Return the [X, Y] coordinate for the center point of the cell that contains the specified text.  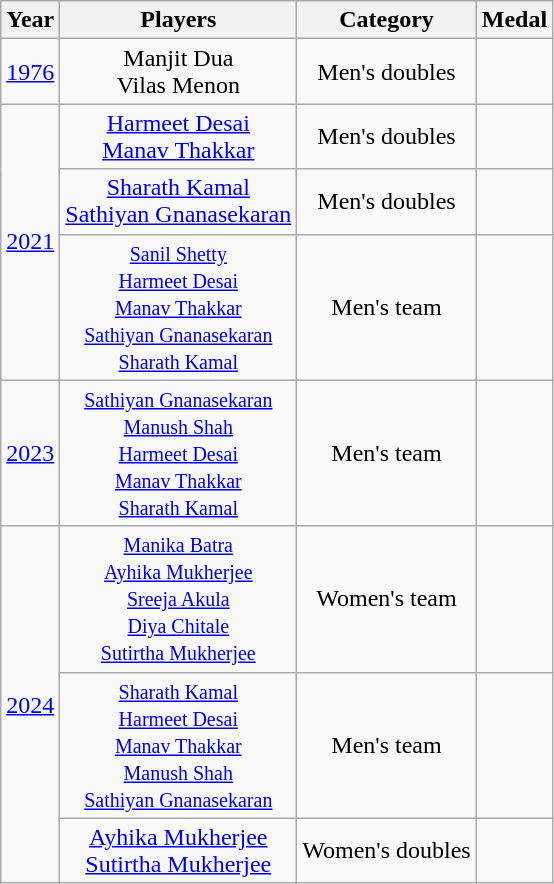
Manjit DuaVilas Menon [178, 72]
Ayhika MukherjeeSutirtha Mukherjee [178, 850]
2023 [30, 453]
Women's doubles [386, 850]
2021 [30, 242]
Manika BatraAyhika MukherjeeSreeja AkulaDiya ChitaleSutirtha Mukherjee [178, 599]
Sanil ShettyHarmeet DesaiManav ThakkarSathiyan GnanasekaranSharath Kamal [178, 307]
2024 [30, 704]
Sharath KamalHarmeet DesaiManav ThakkarManush ShahSathiyan Gnanasekaran [178, 745]
Harmeet DesaiManav Thakkar [178, 136]
1976 [30, 72]
Category [386, 20]
Medal [514, 20]
Year [30, 20]
Sharath KamalSathiyan Gnanasekaran [178, 202]
Women's team [386, 599]
Sathiyan GnanasekaranManush ShahHarmeet DesaiManav ThakkarSharath Kamal [178, 453]
Players [178, 20]
